Extract the [X, Y] coordinate from the center of the cell holding the provided text.  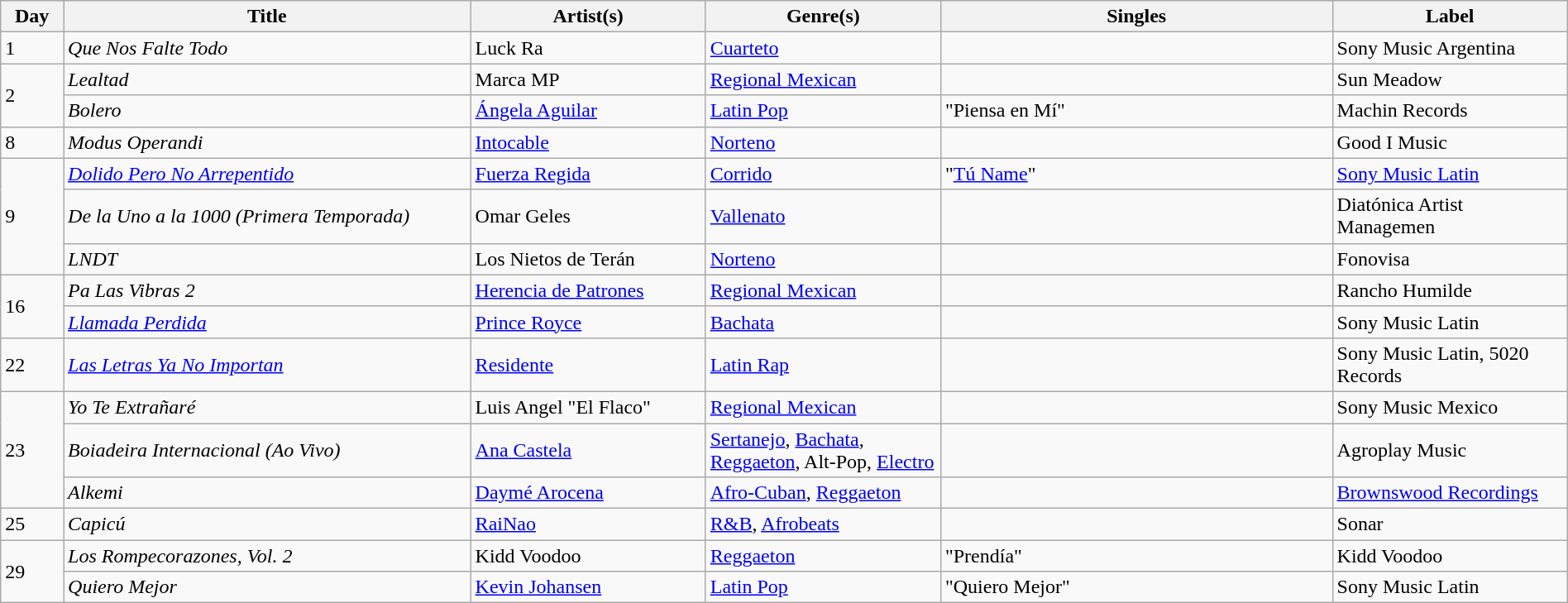
Alkemi [268, 493]
Kevin Johansen [588, 587]
9 [32, 217]
Sonar [1450, 524]
Bolero [268, 111]
Genre(s) [823, 17]
Omar Geles [588, 217]
2 [32, 95]
Rancho Humilde [1450, 290]
Luis Angel "El Flaco" [588, 407]
Las Letras Ya No Importan [268, 364]
16 [32, 306]
Daymé Arocena [588, 493]
Day [32, 17]
LNDT [268, 259]
"Tú Name" [1136, 174]
"Prendía" [1136, 556]
Los Nietos de Terán [588, 259]
Que Nos Falte Todo [268, 48]
Afro-Cuban, Reggaeton [823, 493]
Dolido Pero No Arrepentido [268, 174]
1 [32, 48]
Fuerza Regida [588, 174]
Boiadeira Internacional (Ao Vivo) [268, 450]
Latin Rap [823, 364]
Sony Music Argentina [1450, 48]
Cuarteto [823, 48]
Residente [588, 364]
"Piensa en Mí" [1136, 111]
Pa Las Vibras 2 [268, 290]
Sertanejo, Bachata, Reggaeton, Alt-Pop, Electro [823, 450]
Artist(s) [588, 17]
Good I Music [1450, 142]
Label [1450, 17]
Reggaeton [823, 556]
Ángela Aguilar [588, 111]
Llamada Perdida [268, 322]
Diatónica Artist Managemen [1450, 217]
Sony Music Latin, 5020 Records [1450, 364]
De la Uno a la 1000 (Primera Temporada) [268, 217]
Yo Te Extrañaré [268, 407]
"Quiero Mejor" [1136, 587]
Machin Records [1450, 111]
22 [32, 364]
Prince Royce [588, 322]
Ana Castela [588, 450]
25 [32, 524]
Los Rompecorazones, Vol. 2 [268, 556]
Agroplay Music [1450, 450]
Capicú [268, 524]
Herencia de Patrones [588, 290]
Quiero Mejor [268, 587]
Marca MP [588, 79]
29 [32, 572]
Luck Ra [588, 48]
Title [268, 17]
Lealtad [268, 79]
Bachata [823, 322]
Brownswood Recordings [1450, 493]
Sun Meadow [1450, 79]
Intocable [588, 142]
Fonovisa [1450, 259]
Sony Music Mexico [1450, 407]
Vallenato [823, 217]
23 [32, 450]
R&B, Afrobeats [823, 524]
RaiNao [588, 524]
Singles [1136, 17]
Modus Operandi [268, 142]
8 [32, 142]
Corrido [823, 174]
